Provide the [X, Y] coordinate of the cell's center where the given text is located.  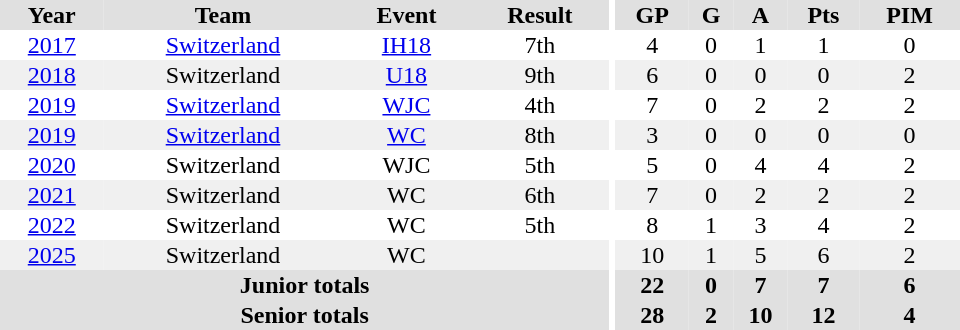
8th [540, 135]
2018 [52, 75]
Event [406, 15]
4th [540, 105]
G [711, 15]
2025 [52, 255]
12 [824, 315]
2020 [52, 165]
Pts [824, 15]
7th [540, 45]
GP [652, 15]
Senior totals [304, 315]
Year [52, 15]
Result [540, 15]
8 [652, 225]
2022 [52, 225]
U18 [406, 75]
22 [652, 285]
2021 [52, 195]
IH18 [406, 45]
PIM [910, 15]
28 [652, 315]
A [760, 15]
2017 [52, 45]
9th [540, 75]
Team [224, 15]
Junior totals [304, 285]
6th [540, 195]
